Determine the [X, Y] coordinate at the center of the cell enclosing the given text.  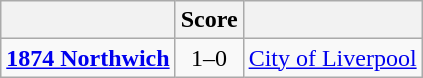
1–0 [209, 58]
Score [209, 20]
1874 Northwich [88, 58]
City of Liverpool [332, 58]
